Detect which cell encompasses the target text, then output its (X, Y) center coordinate. 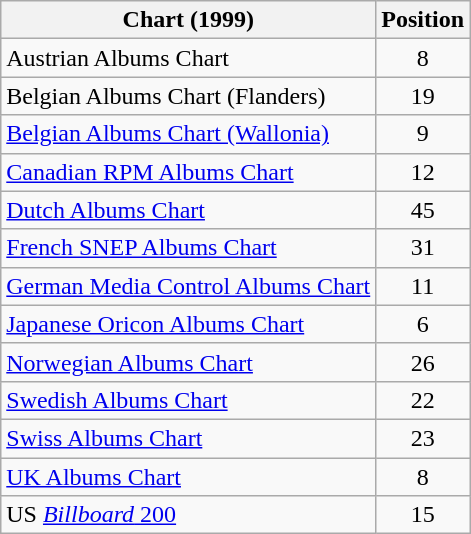
Swiss Albums Chart (188, 438)
UK Albums Chart (188, 477)
Canadian RPM Albums Chart (188, 172)
31 (423, 248)
Swedish Albums Chart (188, 400)
French SNEP Albums Chart (188, 248)
12 (423, 172)
Dutch Albums Chart (188, 210)
6 (423, 324)
Chart (1999) (188, 20)
Norwegian Albums Chart (188, 362)
26 (423, 362)
19 (423, 96)
45 (423, 210)
Belgian Albums Chart (Wallonia) (188, 134)
23 (423, 438)
Japanese Oricon Albums Chart (188, 324)
Belgian Albums Chart (Flanders) (188, 96)
9 (423, 134)
Position (423, 20)
German Media Control Albums Chart (188, 286)
US Billboard 200 (188, 515)
Austrian Albums Chart (188, 58)
22 (423, 400)
11 (423, 286)
15 (423, 515)
